Provide the (x, y) coordinate of the cell's center where the given text is located.  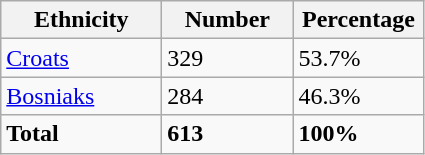
Ethnicity (82, 20)
284 (228, 96)
Total (82, 134)
329 (228, 58)
Percentage (358, 20)
53.7% (358, 58)
Bosniaks (82, 96)
613 (228, 134)
46.3% (358, 96)
Croats (82, 58)
Number (228, 20)
100% (358, 134)
